Capture the cell that displays the provided text and extract its [X, Y] central coordinate. 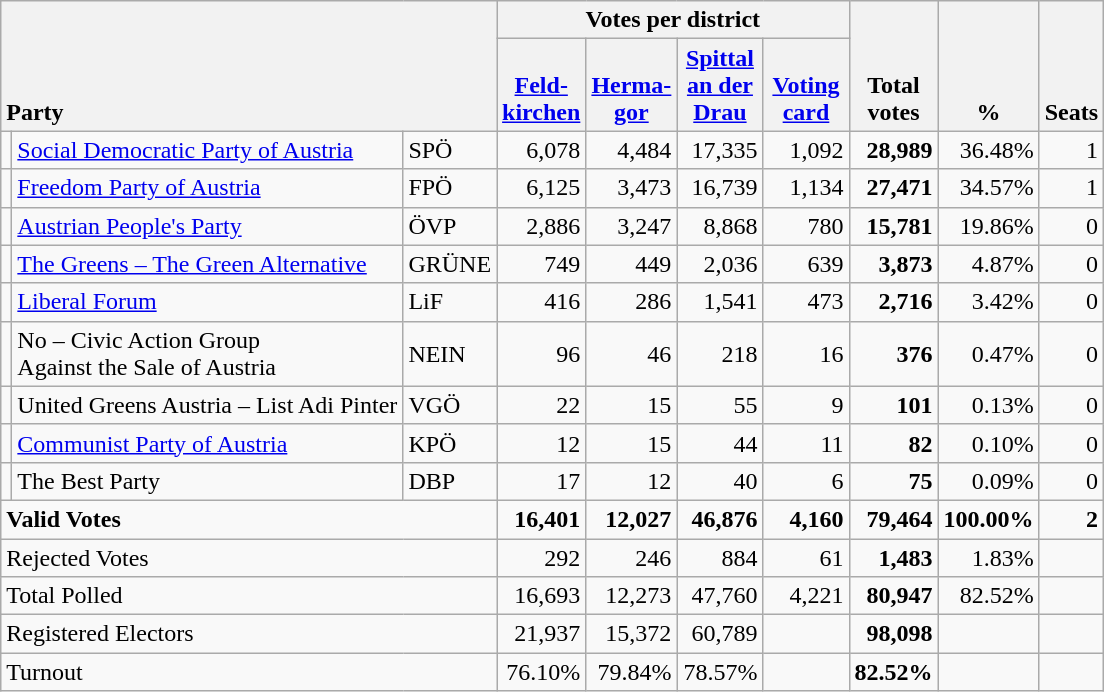
Seats [1071, 66]
27,471 [894, 188]
6,078 [542, 150]
Herma-gor [632, 85]
12,273 [632, 596]
No – Civic Action GroupAgainst the Sale of Austria [208, 354]
3,873 [894, 264]
22 [542, 405]
1,541 [720, 302]
1,483 [894, 557]
FPÖ [450, 188]
218 [720, 354]
15,372 [632, 634]
ÖVP [450, 226]
6,125 [542, 188]
The Best Party [208, 481]
17,335 [720, 150]
82 [894, 443]
21,937 [542, 634]
GRÜNE [450, 264]
6 [806, 481]
780 [806, 226]
0.09% [988, 481]
36.48% [988, 150]
16,693 [542, 596]
61 [806, 557]
79,464 [894, 519]
3,247 [632, 226]
Rejected Votes [249, 557]
16 [806, 354]
SPÖ [450, 150]
3.42% [988, 302]
416 [542, 302]
Total Polled [249, 596]
0.10% [988, 443]
Registered Electors [249, 634]
19.86% [988, 226]
75 [894, 481]
44 [720, 443]
100.00% [988, 519]
98,098 [894, 634]
60,789 [720, 634]
% [988, 66]
34.57% [988, 188]
2,036 [720, 264]
Votes per district [673, 20]
4,484 [632, 150]
NEIN [450, 354]
79.84% [632, 672]
40 [720, 481]
Valid Votes [249, 519]
246 [632, 557]
286 [632, 302]
46,876 [720, 519]
Turnout [249, 672]
884 [720, 557]
2,716 [894, 302]
376 [894, 354]
11 [806, 443]
The Greens – The Green Alternative [208, 264]
1.83% [988, 557]
Party [249, 66]
VGÖ [450, 405]
Feld-kirchen [542, 85]
United Greens Austria – List Adi Pinter [208, 405]
1,134 [806, 188]
17 [542, 481]
47,760 [720, 596]
4.87% [988, 264]
Freedom Party of Austria [208, 188]
4,160 [806, 519]
Austrian People's Party [208, 226]
Social Democratic Party of Austria [208, 150]
449 [632, 264]
12,027 [632, 519]
80,947 [894, 596]
Spittalan derDrau [720, 85]
Communist Party of Austria [208, 443]
9 [806, 405]
16,739 [720, 188]
96 [542, 354]
473 [806, 302]
28,989 [894, 150]
Totalvotes [894, 66]
1,092 [806, 150]
749 [542, 264]
Votingcard [806, 85]
55 [720, 405]
46 [632, 354]
78.57% [720, 672]
15,781 [894, 226]
KPÖ [450, 443]
16,401 [542, 519]
0.47% [988, 354]
76.10% [542, 672]
2,886 [542, 226]
2 [1071, 519]
639 [806, 264]
292 [542, 557]
8,868 [720, 226]
LiF [450, 302]
0.13% [988, 405]
3,473 [632, 188]
4,221 [806, 596]
101 [894, 405]
Liberal Forum [208, 302]
DBP [450, 481]
